Scan for the cell matching the given text and deliver its (X, Y) coordinate at center. 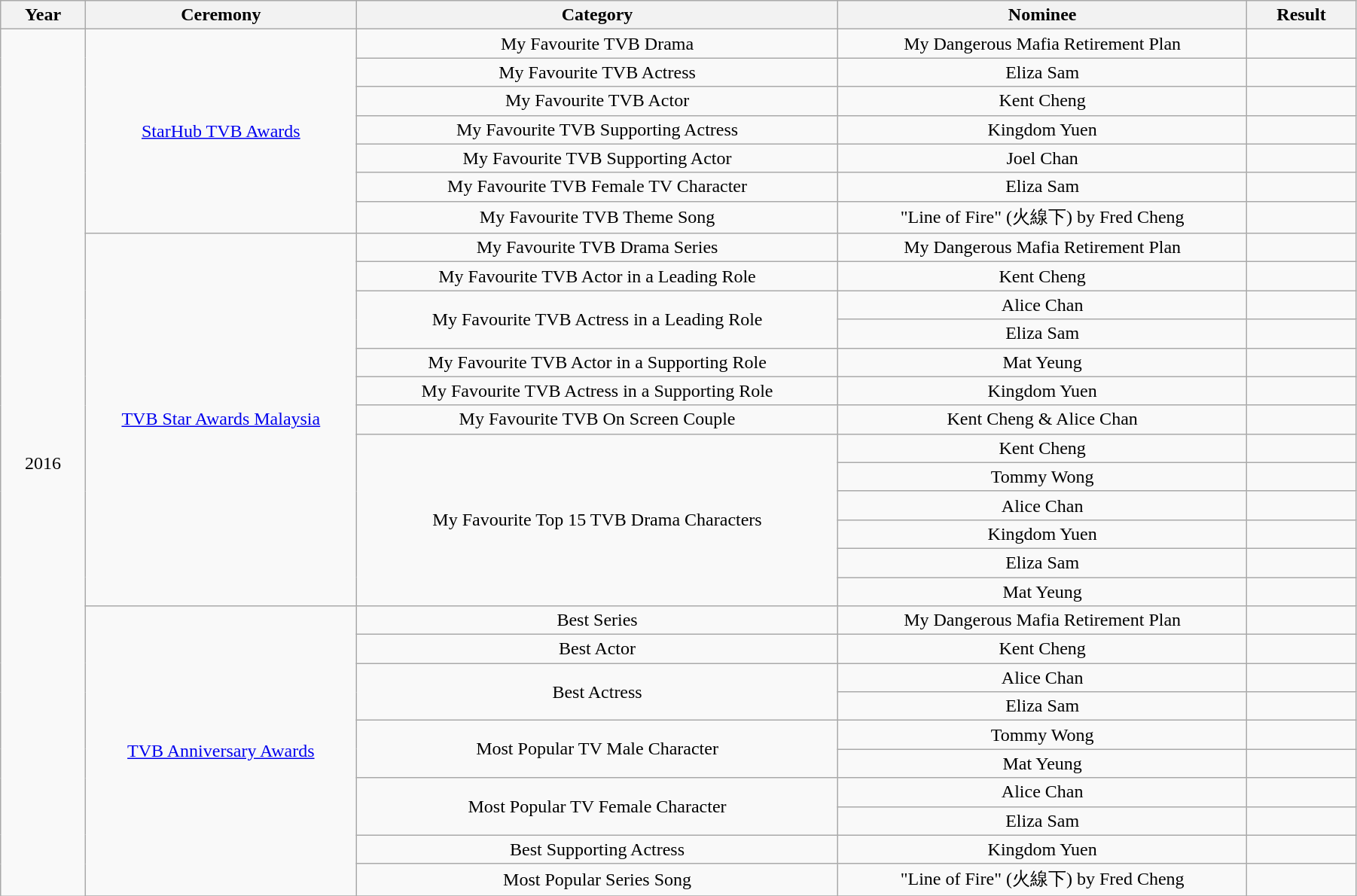
My Favourite TVB Drama (596, 44)
Most Popular Series Song (596, 879)
Result (1301, 15)
My Favourite TVB Actress in a Leading Role (596, 319)
2016 (44, 462)
Best Actor (596, 649)
TVB Anniversary Awards (221, 751)
Best Actress (596, 692)
Best Series (596, 620)
My Favourite TVB Actress (596, 72)
My Favourite TVB Female TV Character (596, 187)
StarHub TVB Awards (221, 131)
My Favourite TVB Actor (596, 101)
TVB Star Awards Malaysia (221, 420)
Joel Chan (1042, 158)
Best Supporting Actress (596, 849)
Nominee (1042, 15)
Ceremony (221, 15)
My Favourite TVB Actress in a Supporting Role (596, 391)
My Favourite TVB On Screen Couple (596, 419)
My Favourite TVB Actor in a Leading Role (596, 276)
Kent Cheng & Alice Chan (1042, 419)
My Favourite Top 15 TVB Drama Characters (596, 520)
My Favourite TVB Supporting Actor (596, 158)
Category (596, 15)
Most Popular TV Female Character (596, 806)
My Favourite TVB Supporting Actress (596, 130)
Year (44, 15)
My Favourite TVB Actor in a Supporting Role (596, 362)
Most Popular TV Male Character (596, 749)
My Favourite TVB Theme Song (596, 217)
My Favourite TVB Drama Series (596, 248)
